For the text-containing cell, return its midpoint in (x, y) coordinate format. 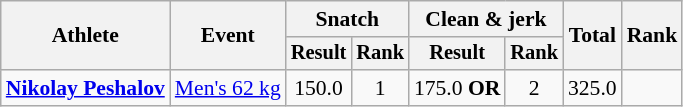
Nikolay Peshalov (86, 88)
1 (380, 88)
Clean & jerk (486, 19)
2 (534, 88)
175.0 OR (457, 88)
325.0 (592, 88)
Event (228, 36)
Snatch (348, 19)
Total (592, 36)
Men's 62 kg (228, 88)
150.0 (319, 88)
Athlete (86, 36)
